Locate the cell with the specified text and output its [X, Y] center coordinate. 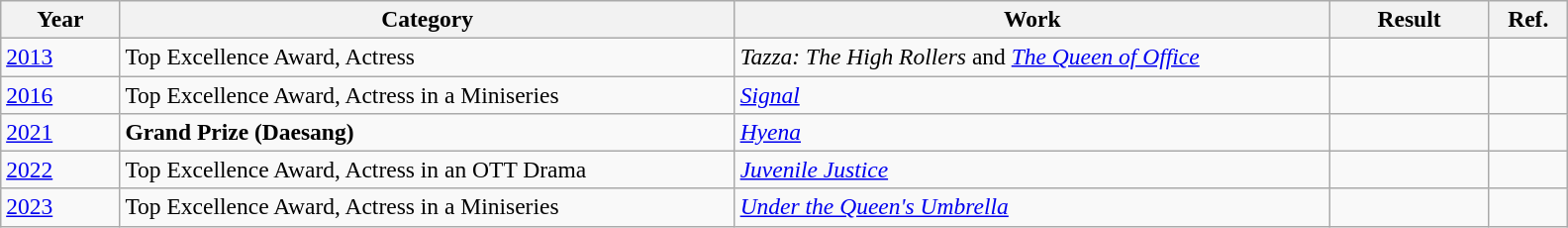
Result [1409, 19]
Under the Queen's Umbrella [1031, 207]
2023 [60, 207]
2021 [60, 132]
Juvenile Justice [1031, 170]
Signal [1031, 94]
Tazza: The High Rollers and The Queen of Office [1031, 57]
2013 [60, 57]
Ref. [1528, 19]
Top Excellence Award, Actress [428, 57]
2022 [60, 170]
Work [1031, 19]
Year [60, 19]
Grand Prize (Daesang) [428, 132]
Top Excellence Award, Actress in an OTT Drama [428, 170]
Hyena [1031, 132]
2016 [60, 94]
Category [428, 19]
